Capture the cell that displays the provided text and extract its (x, y) central coordinate. 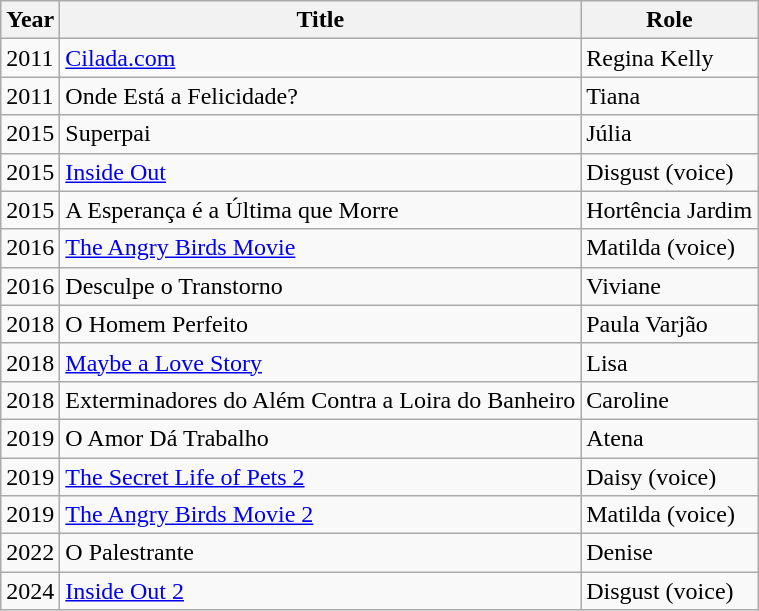
Denise (670, 553)
O Palestrante (320, 553)
Tiana (670, 96)
Caroline (670, 400)
A Esperança é a Última que Morre (320, 210)
Paula Varjão (670, 324)
2022 (30, 553)
Inside Out 2 (320, 591)
Cilada.com (320, 58)
Superpai (320, 134)
Atena (670, 438)
O Homem Perfeito (320, 324)
The Angry Birds Movie 2 (320, 515)
Desculpe o Transtorno (320, 286)
Regina Kelly (670, 58)
The Secret Life of Pets 2 (320, 477)
Lisa (670, 362)
Year (30, 20)
Role (670, 20)
Onde Está a Felicidade? (320, 96)
2024 (30, 591)
The Angry Birds Movie (320, 248)
Viviane (670, 286)
Title (320, 20)
Daisy (voice) (670, 477)
Exterminadores do Além Contra a Loira do Banheiro (320, 400)
Maybe a Love Story (320, 362)
Inside Out (320, 172)
Hortência Jardim (670, 210)
O Amor Dá Trabalho (320, 438)
Júlia (670, 134)
